From the cell containing the given text, extract its center point as (X, Y) coordinate. 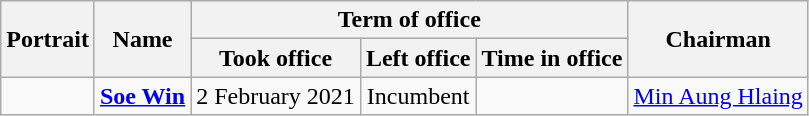
Chairman (718, 39)
Took office (276, 58)
Min Aung Hlaing (718, 96)
Left office (418, 58)
Name (142, 39)
Term of office (410, 20)
Soe Win (142, 96)
2 February 2021 (276, 96)
Time in office (552, 58)
Incumbent (418, 96)
Portrait (48, 39)
